Search for the cell housing the specified text and yield its [x, y] center coordinate. 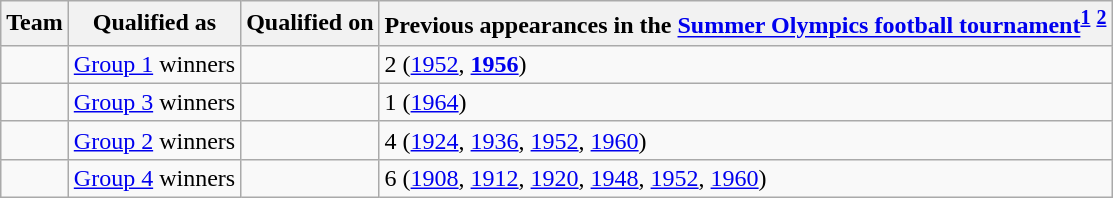
Previous appearances in the Summer Olympics football tournament1 2 [746, 24]
Qualified as [154, 24]
Group 3 winners [154, 102]
1 (1964) [746, 102]
Group 2 winners [154, 140]
4 (1924, 1936, 1952, 1960) [746, 140]
Group 1 winners [154, 64]
Group 4 winners [154, 178]
Qualified on [310, 24]
Team [35, 24]
6 (1908, 1912, 1920, 1948, 1952, 1960) [746, 178]
2 (1952, 1956) [746, 64]
